Identify which cell holds the provided text, then report its [x, y] central coordinate. 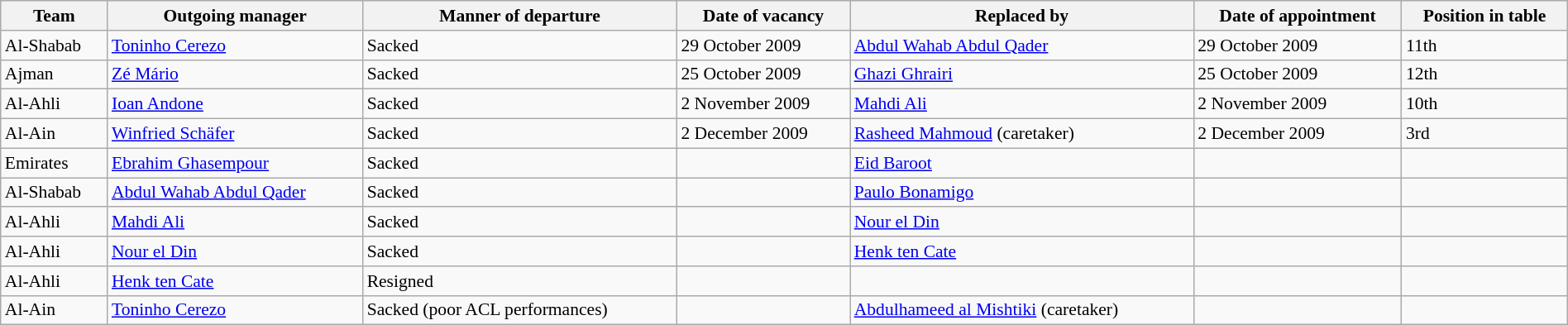
11th [1484, 45]
Date of vacancy [762, 16]
Date of appointment [1298, 16]
10th [1484, 104]
Ebrahim Ghasempour [235, 163]
Replaced by [1022, 16]
Eid Baroot [1022, 163]
Ghazi Ghrairi [1022, 74]
Winfried Schäfer [235, 134]
Ajman [55, 74]
Position in table [1484, 16]
Ioan Andone [235, 104]
Outgoing manager [235, 16]
Rasheed Mahmoud (caretaker) [1022, 134]
12th [1484, 74]
3rd [1484, 134]
Sacked (poor ACL performances) [520, 310]
Zé Mário [235, 74]
Emirates [55, 163]
Manner of departure [520, 16]
Abdulhameed al Mishtiki (caretaker) [1022, 310]
Resigned [520, 281]
Team [55, 16]
Paulo Bonamigo [1022, 193]
